From the cell containing the given text, extract its center point as (X, Y) coordinate. 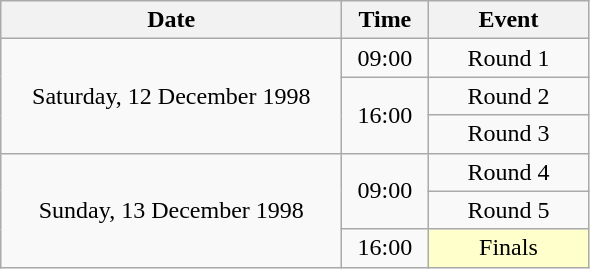
Round 5 (508, 210)
Round 3 (508, 134)
Round 1 (508, 58)
Event (508, 20)
Finals (508, 248)
Round 2 (508, 96)
Time (385, 20)
Saturday, 12 December 1998 (172, 96)
Date (172, 20)
Sunday, 13 December 1998 (172, 210)
Round 4 (508, 172)
